Return [X, Y] of the center of cell containing provided text 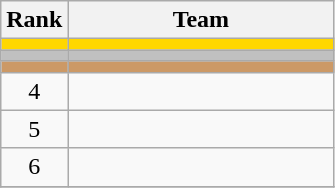
Team [201, 20]
Rank [34, 20]
5 [34, 129]
4 [34, 91]
6 [34, 167]
